Locate the cell with the specified text and output its [x, y] center coordinate. 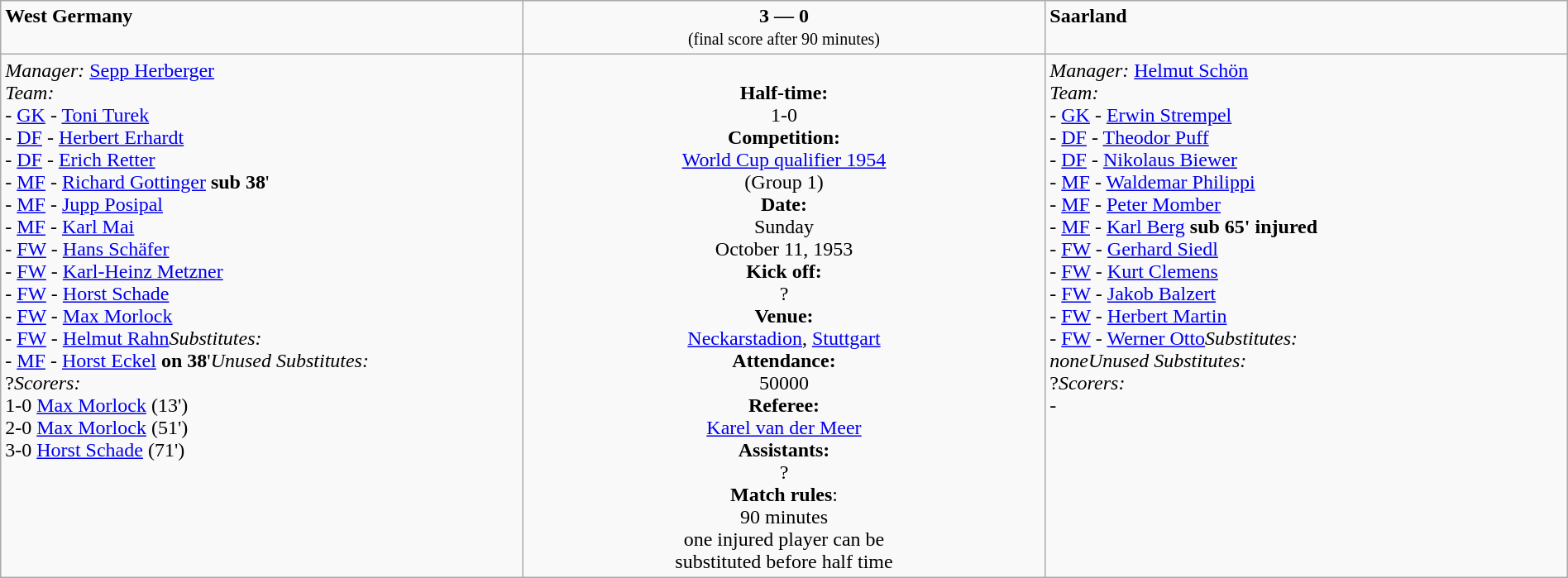
West Germany [262, 28]
3 — 0(final score after 90 minutes) [784, 28]
Saarland [1307, 28]
